Find where the given text appears and provide that cell's center as (x, y) coordinate. 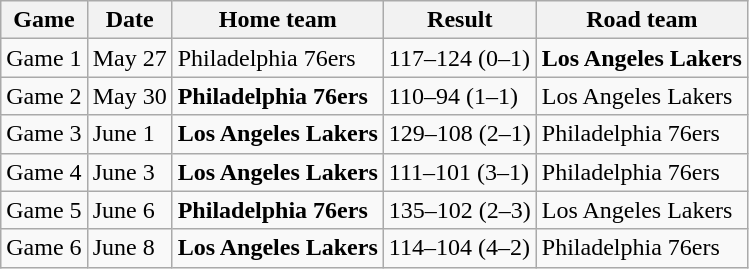
Game 6 (44, 248)
Date (130, 20)
Road team (642, 20)
June 8 (130, 248)
Game 3 (44, 134)
Game 2 (44, 96)
Result (460, 20)
111–101 (3–1) (460, 172)
114–104 (4–2) (460, 248)
Game 5 (44, 210)
Home team (278, 20)
June 3 (130, 172)
Game (44, 20)
117–124 (0–1) (460, 58)
Game 1 (44, 58)
June 1 (130, 134)
129–108 (2–1) (460, 134)
110–94 (1–1) (460, 96)
May 30 (130, 96)
135–102 (2–3) (460, 210)
Game 4 (44, 172)
June 6 (130, 210)
May 27 (130, 58)
